For the text-containing cell, return its midpoint in (x, y) coordinate format. 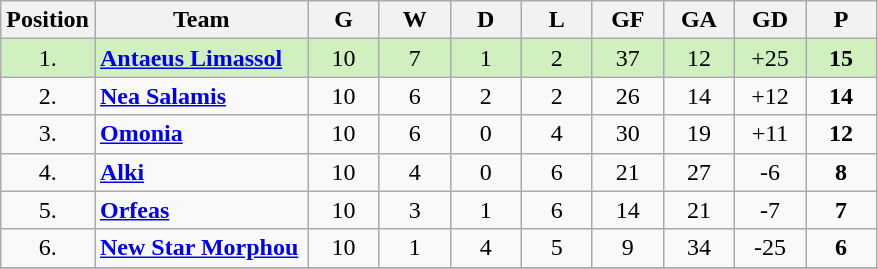
37 (628, 58)
2. (48, 96)
Omonia (201, 134)
19 (698, 134)
-25 (770, 248)
3 (414, 210)
-7 (770, 210)
GF (628, 20)
Orfeas (201, 210)
G (344, 20)
5 (556, 248)
4. (48, 172)
Nea Salamis (201, 96)
5. (48, 210)
15 (842, 58)
6. (48, 248)
L (556, 20)
+25 (770, 58)
34 (698, 248)
D (486, 20)
W (414, 20)
Antaeus Limassol (201, 58)
+12 (770, 96)
-6 (770, 172)
30 (628, 134)
1. (48, 58)
9 (628, 248)
27 (698, 172)
8 (842, 172)
26 (628, 96)
+11 (770, 134)
Position (48, 20)
New Star Morphou (201, 248)
3. (48, 134)
Alki (201, 172)
Team (201, 20)
GA (698, 20)
P (842, 20)
GD (770, 20)
